Detect which cell encompasses the target text, then output its [x, y] center coordinate. 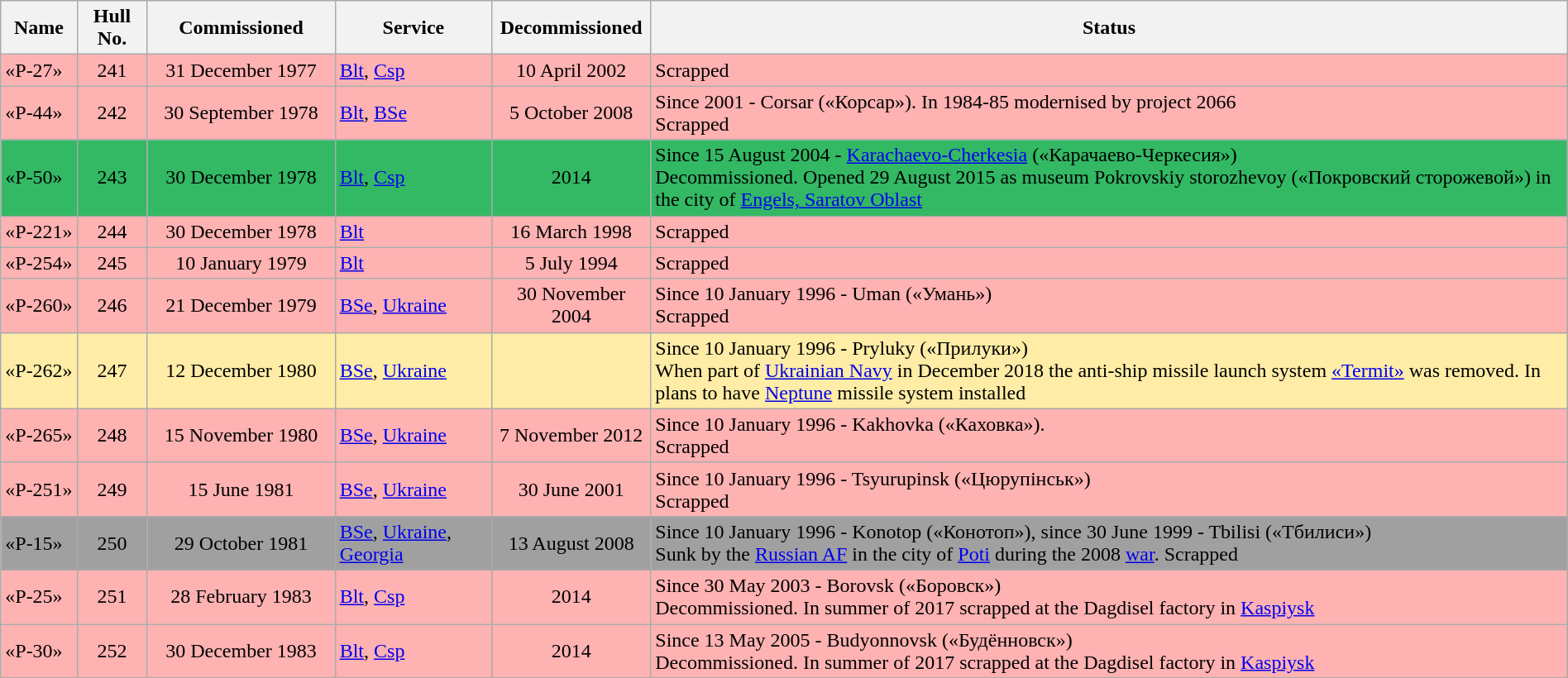
Commissioned [241, 28]
BSe, Ukraine, Georgia [414, 542]
«Р-221» [39, 232]
244 [112, 232]
16 March 1998 [571, 232]
Since 10 January 1996 - Tsyurupinsk («Цюрупінськ») Scrapped [1109, 489]
31 December 1977 [241, 70]
Since 30 May 2003 - Borovsk («Боровск») Decommissioned. In summer of 2017 scrapped at the Dagdisel factory in Kaspiysk [1109, 597]
«Р-262» [39, 370]
30 September 1978 [241, 112]
7 November 2012 [571, 435]
«Р-254» [39, 263]
28 February 1983 [241, 597]
30 December 1983 [241, 650]
10 April 2002 [571, 70]
Blt, BSe [414, 112]
Since 10 January 1996 - Uman («Умань») Scrapped [1109, 306]
«Р-27» [39, 70]
241 [112, 70]
Name [39, 28]
250 [112, 542]
247 [112, 370]
«Р-260» [39, 306]
Service [414, 28]
12 December 1980 [241, 370]
242 [112, 112]
Since 13 May 2005 - Budyonnovsk («Будённовск») Decommissioned. In summer of 2017 scrapped at the Dagdisel factory in Kaspiysk [1109, 650]
249 [112, 489]
Decommissioned [571, 28]
21 December 1979 [241, 306]
«Р-15» [39, 542]
13 August 2008 [571, 542]
«Р-25» [39, 597]
5 October 2008 [571, 112]
251 [112, 597]
30 November 2004 [571, 306]
«Р-44» [39, 112]
«Р-251» [39, 489]
«Р-265» [39, 435]
Since 2001 - Corsar («Корсар»). In 1984-85 modernised by project 2066 Scrapped [1109, 112]
246 [112, 306]
245 [112, 263]
5 July 1994 [571, 263]
Status [1109, 28]
252 [112, 650]
29 October 1981 [241, 542]
243 [112, 178]
10 January 1979 [241, 263]
«Р-30» [39, 650]
15 November 1980 [241, 435]
248 [112, 435]
15 June 1981 [241, 489]
Since 10 January 1996 - Kakhovka («Каховка»). Scrapped [1109, 435]
Hull No. [112, 28]
30 June 2001 [571, 489]
«Р-50» [39, 178]
